Determine the (X, Y) coordinate at the center of the cell enclosing the given text.  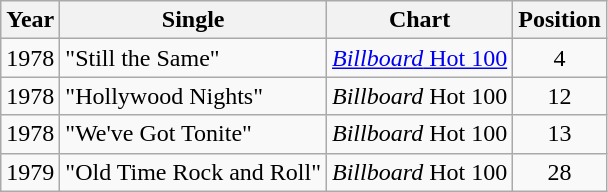
Chart (420, 20)
"Still the Same" (194, 58)
13 (560, 134)
12 (560, 96)
Year (30, 20)
"Old Time Rock and Roll" (194, 172)
1979 (30, 172)
"We've Got Tonite" (194, 134)
"Hollywood Nights" (194, 96)
28 (560, 172)
Single (194, 20)
4 (560, 58)
Position (560, 20)
